Find where the given text appears and provide that cell's center as [x, y] coordinate. 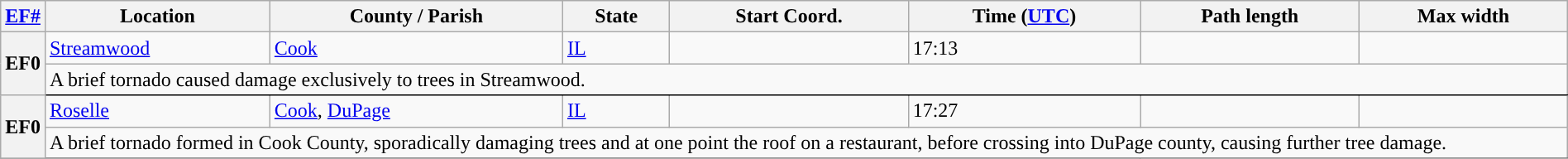
17:27 [1024, 111]
Location [157, 17]
State [615, 17]
Start Coord. [789, 17]
Max width [1464, 17]
Roselle [157, 111]
17:13 [1024, 48]
Streamwood [157, 48]
Path length [1250, 17]
County / Parish [416, 17]
A brief tornado caused damage exclusively to trees in Streamwood. [806, 79]
Cook, DuPage [416, 111]
Time (UTC) [1024, 17]
EF# [23, 17]
Cook [416, 48]
